Provide the (X, Y) coordinate of the cell's center where the given text is located.  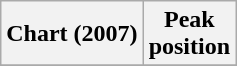
Chart (2007) (72, 34)
Peakposition (189, 34)
